Extract the [x, y] coordinate from the center of the cell holding the provided text.  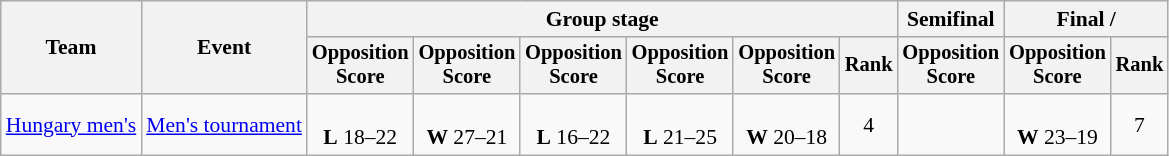
Event [224, 48]
L 18–22 [360, 124]
L 21–25 [680, 124]
Men's tournament [224, 124]
W 20–18 [786, 124]
Final / [1086, 19]
W 23–19 [1058, 124]
4 [869, 124]
Group stage [602, 19]
Semifinal [952, 19]
W 27–21 [468, 124]
7 [1140, 124]
Hungary men's [72, 124]
Team [72, 48]
L 16–22 [574, 124]
